Find where the given text appears and provide that cell's center as (X, Y) coordinate. 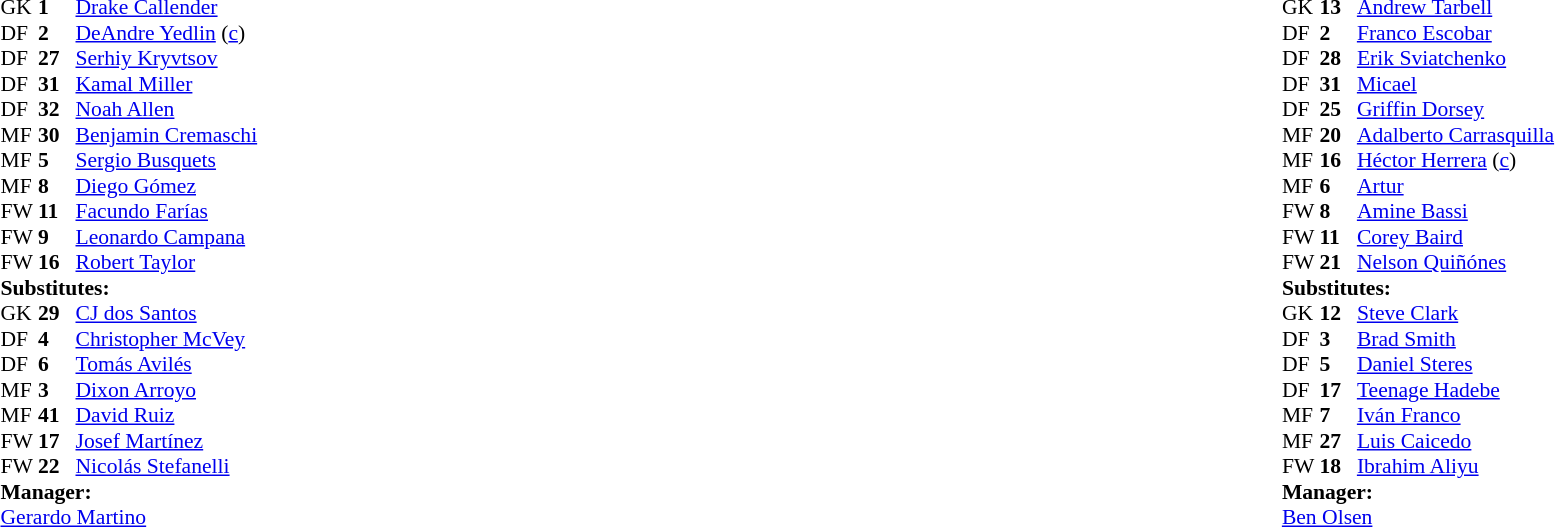
Daniel Steres (1456, 365)
David Ruiz (167, 415)
Benjamin Cremaschi (167, 135)
12 (1338, 313)
20 (1338, 135)
Ibrahim Aliyu (1456, 467)
Noah Allen (167, 109)
22 (57, 467)
Artur (1456, 186)
9 (57, 237)
Nelson Quiñónes (1456, 263)
Griffin Dorsey (1456, 109)
4 (57, 339)
Adalberto Carrasquilla (1456, 135)
Amine Bassi (1456, 211)
21 (1338, 263)
18 (1338, 467)
Luis Caicedo (1456, 441)
Christopher McVey (167, 339)
Kamal Miller (167, 84)
41 (57, 415)
Leonardo Campana (167, 237)
Teenage Hadebe (1456, 390)
Brad Smith (1456, 339)
30 (57, 135)
25 (1338, 109)
29 (57, 313)
Iván Franco (1456, 415)
Steve Clark (1456, 313)
Franco Escobar (1456, 33)
Facundo Farías (167, 211)
Robert Taylor (167, 263)
Josef Martínez (167, 441)
Micael (1456, 84)
Nicolás Stefanelli (167, 467)
Tomás Avilés (167, 365)
Héctor Herrera (c) (1456, 161)
Diego Gómez (167, 186)
7 (1338, 415)
CJ dos Santos (167, 313)
DeAndre Yedlin (c) (167, 33)
Corey Baird (1456, 237)
Erik Sviatchenko (1456, 59)
Serhiy Kryvtsov (167, 59)
Sergio Busquets (167, 161)
Dixon Arroyo (167, 390)
28 (1338, 59)
32 (57, 109)
